Return [X, Y] of the center of cell containing provided text 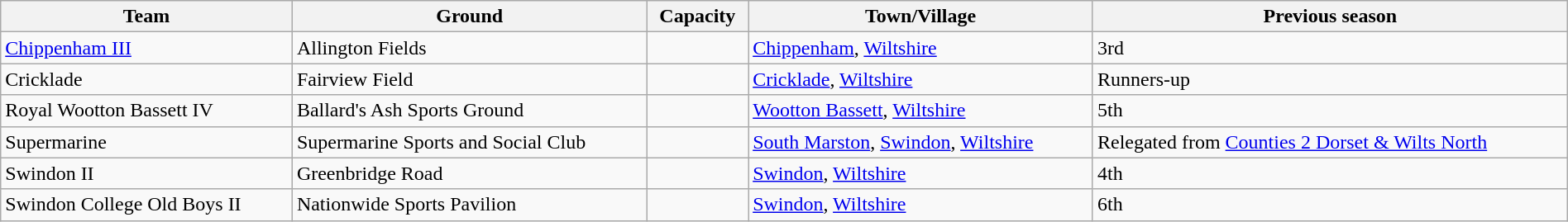
Cricklade [147, 79]
Ballard's Ash Sports Ground [470, 111]
Cricklade, Wiltshire [921, 79]
Chippenham, Wiltshire [921, 48]
Swindon College Old Boys II [147, 205]
Allington Fields [470, 48]
Wootton Bassett, Wiltshire [921, 111]
Chippenham III [147, 48]
5th [1330, 111]
Fairview Field [470, 79]
3rd [1330, 48]
Supermarine [147, 142]
Supermarine Sports and Social Club [470, 142]
Town/Village [921, 17]
Runners-up [1330, 79]
Ground [470, 17]
Royal Wootton Bassett IV [147, 111]
Nationwide Sports Pavilion [470, 205]
Team [147, 17]
4th [1330, 173]
Greenbridge Road [470, 173]
South Marston, Swindon, Wiltshire [921, 142]
6th [1330, 205]
Relegated from Counties 2 Dorset & Wilts North [1330, 142]
Swindon II [147, 173]
Capacity [698, 17]
Previous season [1330, 17]
